Scan for the cell matching the given text and deliver its [X, Y] coordinate at center. 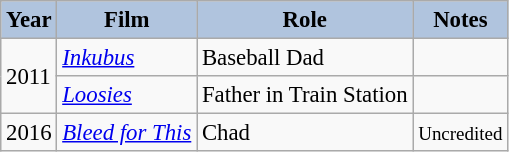
Film [127, 20]
Role [305, 20]
2016 [29, 133]
Father in Train Station [305, 95]
Bleed for This [127, 133]
Notes [460, 20]
Baseball Dad [305, 58]
Loosies [127, 95]
Inkubus [127, 58]
Uncredited [460, 133]
Year [29, 20]
2011 [29, 76]
Chad [305, 133]
